Output the [x, y] coordinate of the center of the cell containing the given text.  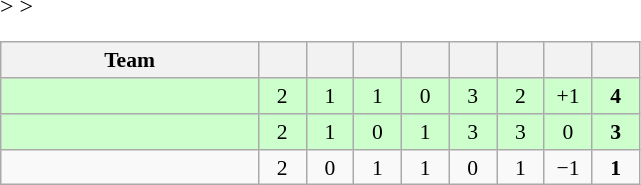
4 [616, 96]
−1 [568, 167]
Team [130, 60]
+1 [568, 96]
